Return the (x, y) coordinate for the center point of the cell that contains the specified text.  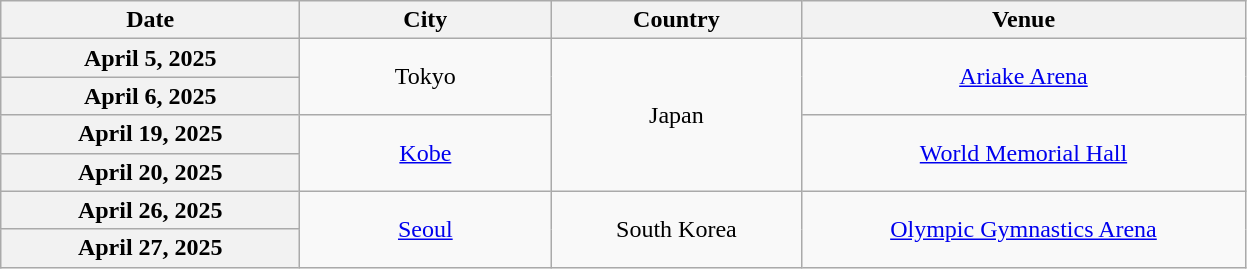
April 6, 2025 (150, 96)
Seoul (426, 229)
World Memorial Hall (1024, 153)
Tokyo (426, 77)
Venue (1024, 20)
April 5, 2025 (150, 58)
Kobe (426, 153)
April 26, 2025 (150, 210)
South Korea (676, 229)
April 20, 2025 (150, 172)
Japan (676, 115)
April 19, 2025 (150, 134)
Ariake Arena (1024, 77)
Country (676, 20)
April 27, 2025 (150, 248)
Olympic Gymnastics Arena (1024, 229)
Date (150, 20)
City (426, 20)
